Detect which cell encompasses the target text, then output its [x, y] center coordinate. 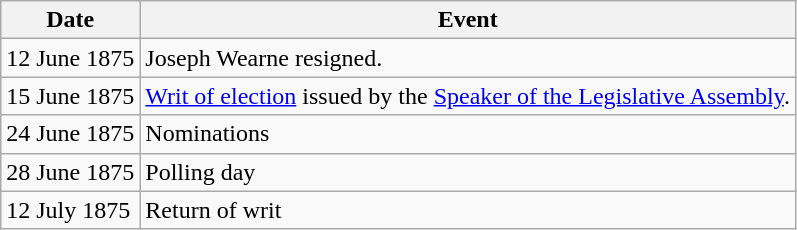
12 June 1875 [70, 58]
Event [468, 20]
Nominations [468, 134]
28 June 1875 [70, 172]
Joseph Wearne resigned. [468, 58]
15 June 1875 [70, 96]
Polling day [468, 172]
12 July 1875 [70, 210]
24 June 1875 [70, 134]
Date [70, 20]
Return of writ [468, 210]
Writ of election issued by the Speaker of the Legislative Assembly. [468, 96]
